For the text-containing cell, return its midpoint in (x, y) coordinate format. 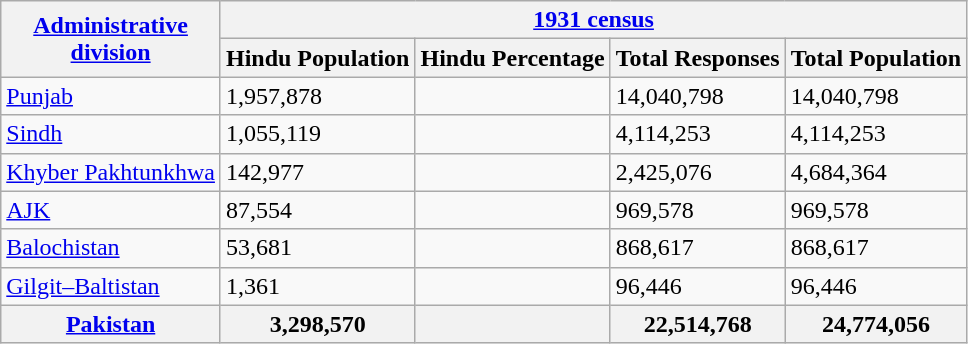
142,977 (317, 172)
Hindu Population (317, 58)
Sindh (111, 134)
1,055,119 (317, 134)
Khyber Pakhtunkhwa (111, 172)
Total Responses (698, 58)
1931 census (593, 20)
Hindu Percentage (512, 58)
1,361 (317, 286)
Punjab (111, 96)
Administrativedivision (111, 39)
2,425,076 (698, 172)
Pakistan (111, 324)
Balochistan (111, 248)
1,957,878 (317, 96)
87,554 (317, 210)
22,514,768 (698, 324)
AJK (111, 210)
Gilgit–Baltistan (111, 286)
53,681 (317, 248)
Total Population (876, 58)
3,298,570 (317, 324)
24,774,056 (876, 324)
4,684,364 (876, 172)
